Provide the [X, Y] coordinate of the cell's center where the given text is located.  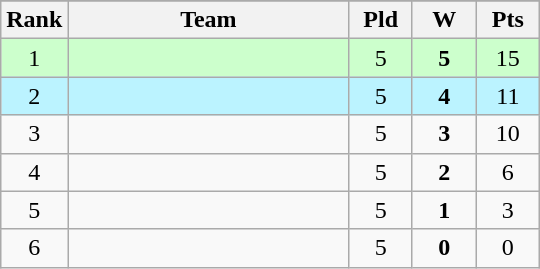
Pts [508, 20]
10 [508, 134]
11 [508, 96]
Pld [381, 20]
Rank [34, 20]
Team [208, 20]
W [444, 20]
15 [508, 58]
